Detect which cell encompasses the target text, then output its (X, Y) center coordinate. 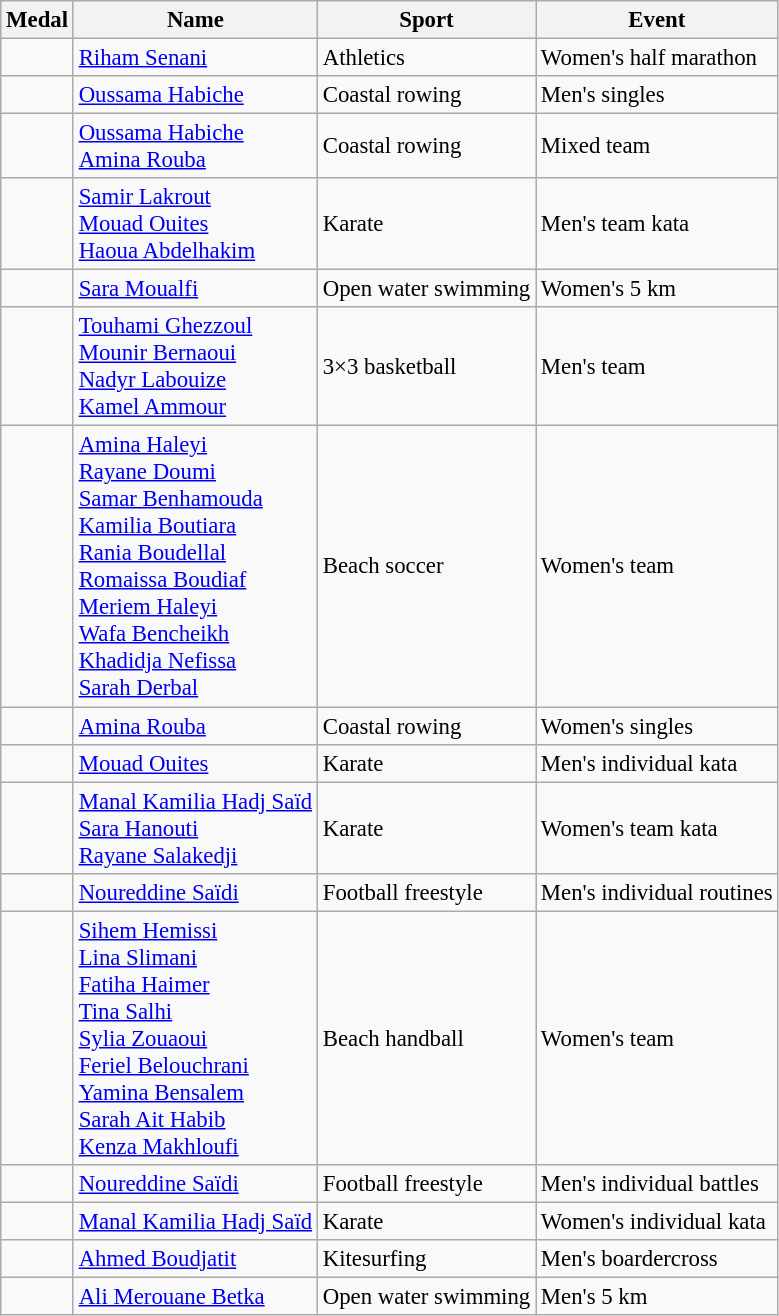
Mixed team (658, 146)
Samir LakroutMouad OuitesHaoua Abdelhakim (195, 224)
Riham Senani (195, 58)
Oussama Habiche (195, 95)
Amina Rouba (195, 726)
Name (195, 20)
Beach handball (426, 1038)
Men's individual routines (658, 892)
Men's 5 km (658, 1296)
Manal Kamilia Hadj Saïd (195, 1221)
Mouad Ouites (195, 763)
Athletics (426, 58)
Event (658, 20)
Women's individual kata (658, 1221)
Touhami GhezzoulMounir BernaouiNadyr LabouizeKamel Ammour (195, 368)
Sport (426, 20)
Women's half marathon (658, 58)
Women's 5 km (658, 289)
Men's team (658, 368)
Beach soccer (426, 566)
Manal Kamilia Hadj SaïdSara HanoutiRayane Salakedji (195, 828)
Kitesurfing (426, 1259)
Women's singles (658, 726)
Ali Merouane Betka (195, 1296)
Men's singles (658, 95)
Women's team kata (658, 828)
Ahmed Boudjatit (195, 1259)
Amina HaleyiRayane DoumiSamar BenhamoudaKamilia BoutiaraRania BoudellalRomaissa BoudiafMeriem HaleyiWafa BencheikhKhadidja NefissaSarah Derbal (195, 566)
3×3 basketball (426, 368)
Medal (38, 20)
Men's boardercross (658, 1259)
Men's individual kata (658, 763)
Men's individual battles (658, 1184)
Sara Moualfi (195, 289)
Men's team kata (658, 224)
Oussama HabicheAmina Rouba (195, 146)
Sihem HemissiLina SlimaniFatiha HaimerTina SalhiSylia ZouaouiFeriel BelouchraniYamina BensalemSarah Ait HabibKenza Makhloufi (195, 1038)
